Return the (x, y) coordinate for the center point of the cell that contains the specified text.  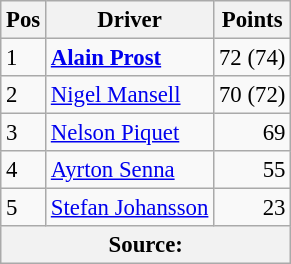
70 (72) (252, 95)
Alain Prost (130, 58)
4 (24, 170)
Pos (24, 20)
72 (74) (252, 58)
Points (252, 20)
Stefan Johansson (130, 208)
Nelson Piquet (130, 133)
1 (24, 58)
Ayrton Senna (130, 170)
69 (252, 133)
2 (24, 95)
Driver (130, 20)
5 (24, 208)
23 (252, 208)
Nigel Mansell (130, 95)
Source: (146, 245)
3 (24, 133)
55 (252, 170)
